Search for the cell housing the specified text and yield its [X, Y] center coordinate. 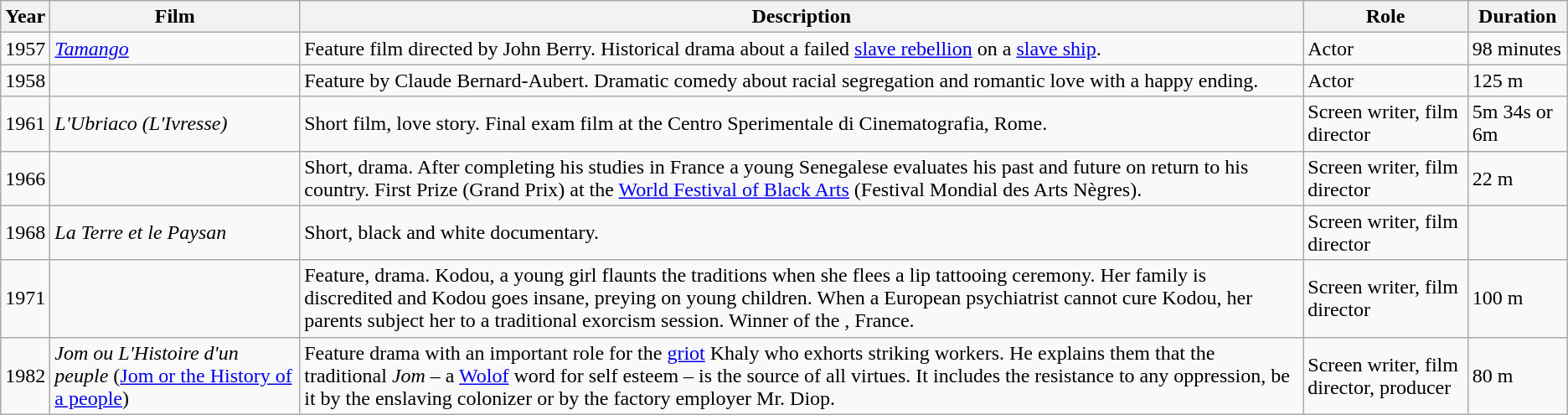
Year [25, 17]
La Terre et le Paysan [175, 233]
1982 [25, 376]
1971 [25, 298]
Duration [1518, 17]
Jom ou L'Histoire d'un peuple (Jom or the History of a people) [175, 376]
L'Ubriaco (L'Ivresse) [175, 124]
Feature film directed by John Berry. Historical drama about a failed slave rebellion on a slave ship. [802, 49]
1957 [25, 49]
Short film, love story. Final exam film at the Centro Sperimentale di Cinematografia, Rome. [802, 124]
1961 [25, 124]
98 minutes [1518, 49]
125 m [1518, 80]
Tamango [175, 49]
Film [175, 17]
5m 34s or 6m [1518, 124]
80 m [1518, 376]
22 m [1518, 178]
Role [1385, 17]
1968 [25, 233]
1966 [25, 178]
1958 [25, 80]
Feature by Claude Bernard-Aubert. Dramatic comedy about racial segregation and romantic love with a happy ending. [802, 80]
Short, black and white documentary. [802, 233]
Screen writer, film director, producer [1385, 376]
Description [802, 17]
100 m [1518, 298]
